Capture the cell that displays the provided text and extract its (X, Y) central coordinate. 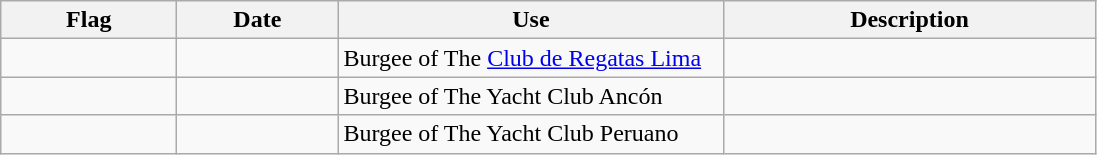
Flag (89, 20)
Burgee of The Yacht Club Peruano (531, 134)
Use (531, 20)
Burgee of The Club de Regatas Lima (531, 58)
Date (258, 20)
Burgee of The Yacht Club Ancón (531, 96)
Description (910, 20)
